Detect which cell encompasses the target text, then output its [X, Y] center coordinate. 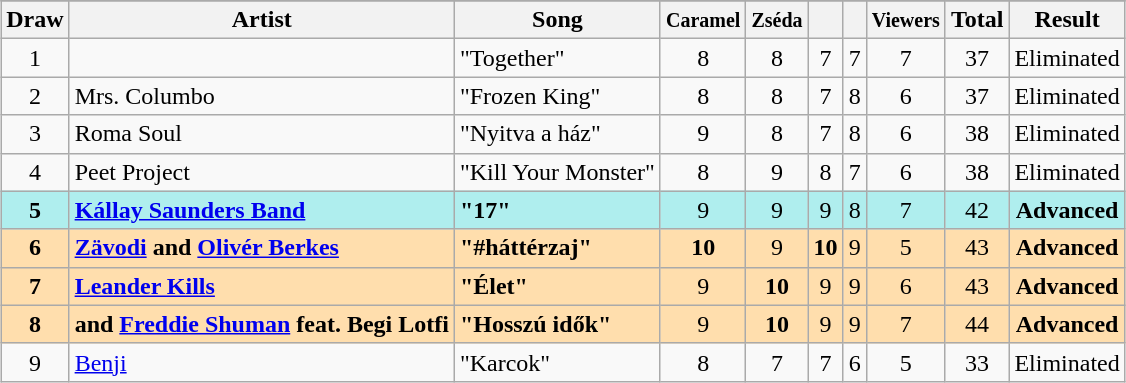
4 [35, 172]
44 [977, 324]
"Nyitva a ház" [557, 134]
Leander Kills [262, 286]
Zséda [777, 20]
Caramel [702, 20]
"17" [557, 210]
"Together" [557, 58]
Zävodi and Olivér Berkes [262, 248]
Viewers [906, 20]
"Karcok" [557, 362]
Kállay Saunders Band [262, 210]
Roma Soul [262, 134]
"Kill Your Monster" [557, 172]
1 [35, 58]
Total [977, 20]
Draw [35, 20]
Result [1067, 20]
3 [35, 134]
"Hosszú idők" [557, 324]
"#háttérzaj" [557, 248]
and Freddie Shuman feat. Begi Lotfi [262, 324]
Peet Project [262, 172]
Benji [262, 362]
"Élet" [557, 286]
42 [977, 210]
"Frozen King" [557, 96]
Song [557, 20]
33 [977, 362]
Mrs. Columbo [262, 96]
Artist [262, 20]
2 [35, 96]
